Find where the given text appears and provide that cell's center as [X, Y] coordinate. 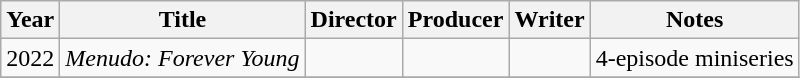
Producer [456, 20]
Director [354, 20]
Menudo: Forever Young [182, 58]
Writer [550, 20]
Year [30, 20]
2022 [30, 58]
Notes [694, 20]
4-episode miniseries [694, 58]
Title [182, 20]
